Extract the [X, Y] coordinate from the center of the cell holding the provided text.  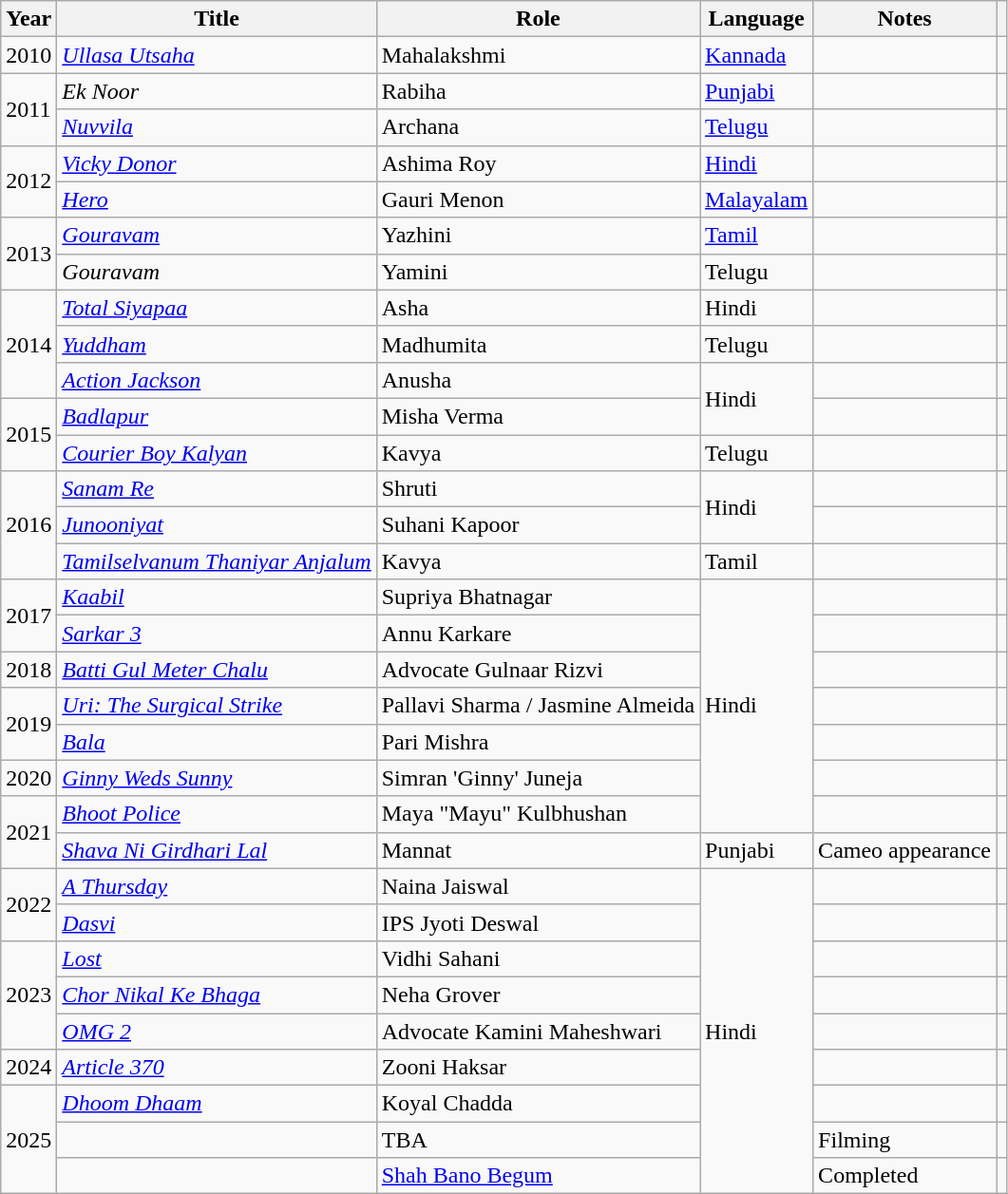
2016 [29, 525]
2014 [29, 344]
Total Siyapaa [217, 308]
Koyal Chadda [538, 1104]
2010 [29, 55]
Shava Ni Girdhari Lal [217, 850]
Junooniyat [217, 525]
Madhumita [538, 344]
2019 [29, 724]
Role [538, 19]
Malayalam [756, 199]
Chor Nikal Ke Bhaga [217, 995]
2015 [29, 434]
Ginny Weds Sunny [217, 778]
Advocate Kamini Maheshwari [538, 1031]
2024 [29, 1068]
Yazhini [538, 236]
Suhani Kapoor [538, 525]
Shruti [538, 489]
Maya "Mayu" Kulbhushan [538, 814]
Shah Bano Begum [538, 1176]
2018 [29, 670]
TBA [538, 1140]
Yuddham [217, 344]
Advocate Gulnaar Rizvi [538, 670]
2011 [29, 109]
Simran 'Ginny' Juneja [538, 778]
2023 [29, 995]
Bala [217, 742]
Language [756, 19]
Mannat [538, 850]
Mahalakshmi [538, 55]
Completed [904, 1176]
2013 [29, 254]
2025 [29, 1140]
A Thursday [217, 886]
Annu Karkare [538, 634]
Supriya Bhatnagar [538, 597]
2017 [29, 616]
2022 [29, 904]
2020 [29, 778]
Ullasa Utsaha [217, 55]
Ashima Roy [538, 163]
Gauri Menon [538, 199]
Rabiha [538, 91]
Title [217, 19]
Pallavi Sharma / Jasmine Almeida [538, 706]
Dasvi [217, 922]
Sarkar 3 [217, 634]
IPS Jyoti Deswal [538, 922]
Archana [538, 127]
2012 [29, 181]
Courier Boy Kalyan [217, 453]
Action Jackson [217, 380]
Vidhi Sahani [538, 958]
Kaabil [217, 597]
Lost [217, 958]
Notes [904, 19]
Uri: The Surgical Strike [217, 706]
Neha Grover [538, 995]
Hero [217, 199]
Ek Noor [217, 91]
Anusha [538, 380]
2021 [29, 832]
Nuvvila [217, 127]
Tamilselvanum Thaniyar Anjalum [217, 561]
Year [29, 19]
Zooni Haksar [538, 1068]
Misha Verma [538, 416]
Kannada [756, 55]
Dhoom Dhaam [217, 1104]
Article 370 [217, 1068]
Cameo appearance [904, 850]
Yamini [538, 272]
Naina Jaiswal [538, 886]
OMG 2 [217, 1031]
Asha [538, 308]
Bhoot Police [217, 814]
Batti Gul Meter Chalu [217, 670]
Filming [904, 1140]
Sanam Re [217, 489]
Vicky Donor [217, 163]
Badlapur [217, 416]
Pari Mishra [538, 742]
